Extract the (X, Y) coordinate from the center of the cell holding the provided text.  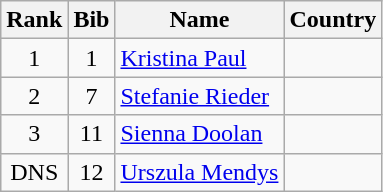
Urszula Mendys (200, 172)
12 (92, 172)
Kristina Paul (200, 58)
7 (92, 96)
Stefanie Rieder (200, 96)
Country (333, 20)
2 (34, 96)
DNS (34, 172)
3 (34, 134)
11 (92, 134)
Name (200, 20)
Rank (34, 20)
Bib (92, 20)
Sienna Doolan (200, 134)
